Search for the cell housing the specified text and yield its (X, Y) center coordinate. 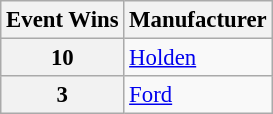
Holden (198, 58)
Manufacturer (198, 20)
3 (62, 95)
10 (62, 58)
Ford (198, 95)
Event Wins (62, 20)
